From the cell containing the given text, extract its center point as (X, Y) coordinate. 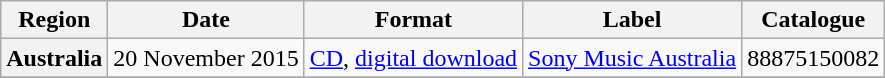
Label (632, 20)
Sony Music Australia (632, 58)
Australia (54, 58)
20 November 2015 (206, 58)
Region (54, 20)
CD, digital download (413, 58)
Catalogue (814, 20)
88875150082 (814, 58)
Date (206, 20)
Format (413, 20)
